From the cell containing the given text, extract its center point as [X, Y] coordinate. 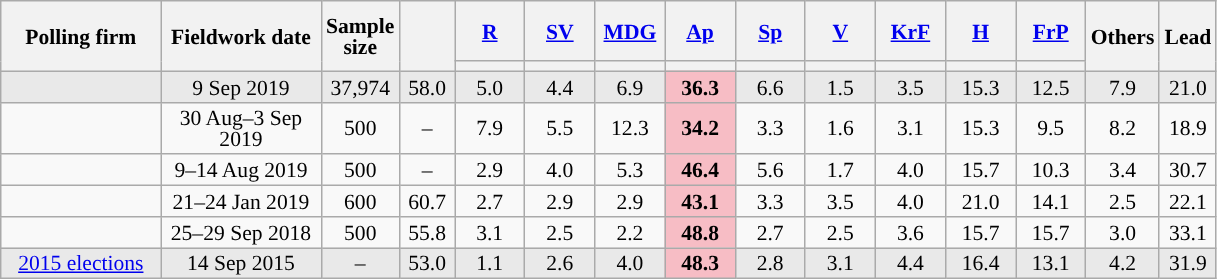
Polling firm [81, 36]
3.6 [910, 232]
Ap [700, 31]
12.3 [630, 128]
10.3 [1051, 170]
Others [1123, 36]
25–29 Sep 2018 [241, 232]
31.9 [1188, 264]
48.3 [700, 264]
18.9 [1188, 128]
8.2 [1123, 128]
14 Sep 2015 [241, 264]
R [490, 31]
9–14 Aug 2019 [241, 170]
5.5 [560, 128]
13.1 [1051, 264]
55.8 [426, 232]
21–24 Jan 2019 [241, 202]
2.6 [560, 264]
1.6 [840, 128]
33.1 [1188, 232]
1.1 [490, 264]
60.7 [426, 202]
36.3 [700, 86]
MDG [630, 31]
30.7 [1188, 170]
22.1 [1188, 202]
4.2 [1123, 264]
H [980, 31]
KrF [910, 31]
3.0 [1123, 232]
FrP [1051, 31]
9 Sep 2019 [241, 86]
1.7 [840, 170]
37,974 [360, 86]
30 Aug–3 Sep 2019 [241, 128]
2015 elections [81, 264]
43.1 [700, 202]
53.0 [426, 264]
34.2 [700, 128]
48.8 [700, 232]
V [840, 31]
58.0 [426, 86]
Samplesize [360, 36]
3.4 [1123, 170]
14.1 [1051, 202]
5.6 [770, 170]
9.5 [1051, 128]
46.4 [700, 170]
6.9 [630, 86]
1.5 [840, 86]
12.5 [1051, 86]
16.4 [980, 264]
5.3 [630, 170]
5.0 [490, 86]
SV [560, 31]
2.8 [770, 264]
2.2 [630, 232]
Sp [770, 31]
600 [360, 202]
6.6 [770, 86]
Lead [1188, 36]
Fieldwork date [241, 36]
